Detect which cell encompasses the target text, then output its [x, y] center coordinate. 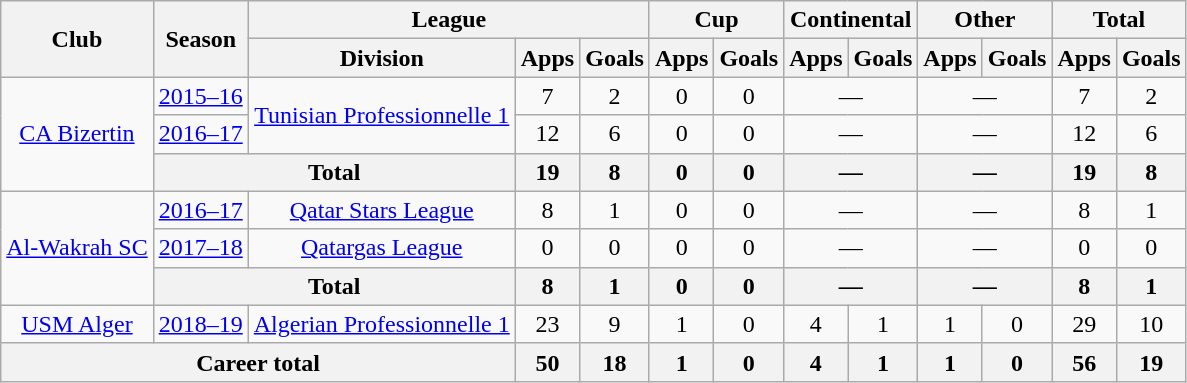
50 [547, 362]
Qatargas League [382, 248]
Al-Wakrah SC [77, 248]
Cup [716, 20]
56 [1084, 362]
USM Alger [77, 324]
2017–18 [200, 248]
CA Bizertin [77, 134]
Algerian Professionnelle 1 [382, 324]
Continental [851, 20]
2018–19 [200, 324]
18 [615, 362]
Club [77, 39]
Division [382, 58]
Season [200, 39]
9 [615, 324]
Career total [258, 362]
23 [547, 324]
Qatar Stars League [382, 210]
Tunisian Professionnelle 1 [382, 115]
10 [1151, 324]
League [448, 20]
2015–16 [200, 96]
29 [1084, 324]
Other [985, 20]
